Detect which cell encompasses the target text, then output its [x, y] center coordinate. 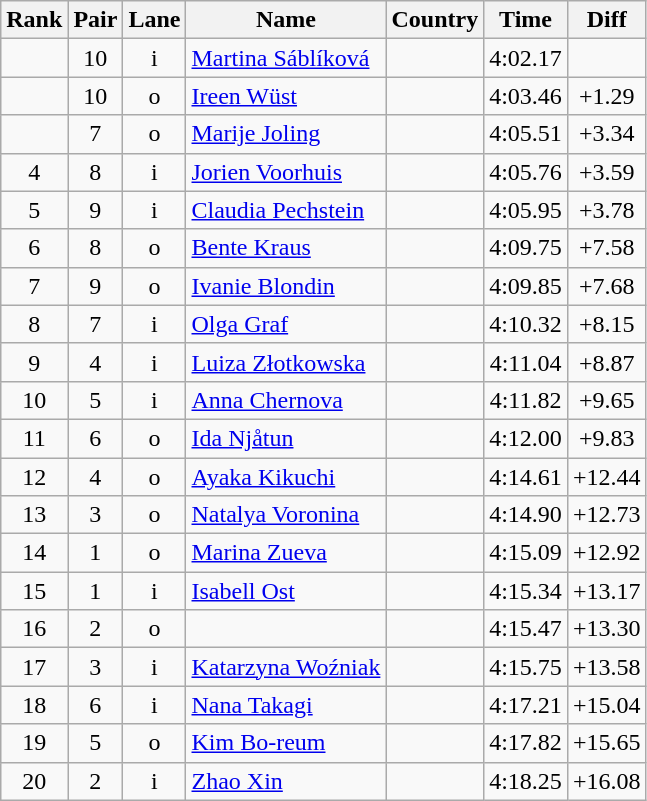
12 [34, 477]
4:03.46 [526, 96]
+7.58 [606, 248]
Nana Takagi [286, 705]
+3.34 [606, 134]
+15.65 [606, 743]
Zhao Xin [286, 781]
4:14.61 [526, 477]
Marina Zueva [286, 553]
Bente Kraus [286, 248]
Katarzyna Woźniak [286, 667]
Jorien Voorhuis [286, 172]
Martina Sáblíková [286, 58]
20 [34, 781]
Ayaka Kikuchi [286, 477]
18 [34, 705]
+12.92 [606, 553]
Ida Njåtun [286, 438]
Name [286, 20]
15 [34, 591]
4:05.51 [526, 134]
+12.44 [606, 477]
Marije Joling [286, 134]
+9.83 [606, 438]
+15.04 [606, 705]
4:11.04 [526, 362]
4:15.75 [526, 667]
Lane [154, 20]
Ivanie Blondin [286, 286]
4:02.17 [526, 58]
Anna Chernova [286, 400]
Luiza Złotkowska [286, 362]
Claudia Pechstein [286, 210]
+1.29 [606, 96]
Natalya Voronina [286, 515]
+13.17 [606, 591]
4:17.21 [526, 705]
4:05.76 [526, 172]
+13.58 [606, 667]
+12.73 [606, 515]
19 [34, 743]
16 [34, 629]
Kim Bo-reum [286, 743]
Rank [34, 20]
4:14.90 [526, 515]
17 [34, 667]
Olga Graf [286, 324]
+13.30 [606, 629]
+16.08 [606, 781]
Country [435, 20]
11 [34, 438]
+8.87 [606, 362]
4:17.82 [526, 743]
+3.59 [606, 172]
4:18.25 [526, 781]
4:09.85 [526, 286]
Pair [96, 20]
4:11.82 [526, 400]
Time [526, 20]
4:09.75 [526, 248]
Ireen Wüst [286, 96]
4:15.09 [526, 553]
13 [34, 515]
4:15.47 [526, 629]
+8.15 [606, 324]
+3.78 [606, 210]
+9.65 [606, 400]
Isabell Ost [286, 591]
4:15.34 [526, 591]
+7.68 [606, 286]
4:10.32 [526, 324]
4:05.95 [526, 210]
4:12.00 [526, 438]
14 [34, 553]
Diff [606, 20]
